Provide the [X, Y] coordinate of the cell's center where the given text is located.  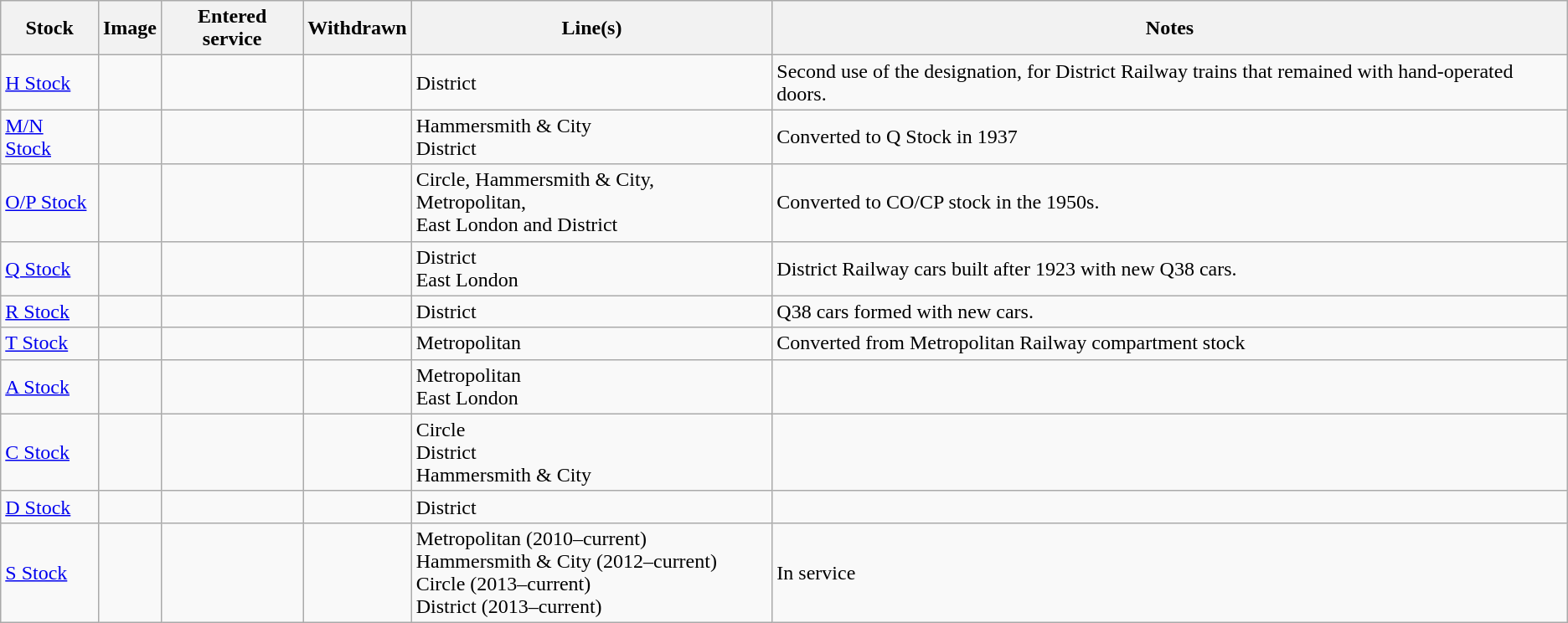
Image [129, 28]
Circle, Hammersmith & City, Metropolitan,East London and District [591, 203]
Entered service [231, 28]
Converted from Metropolitan Railway compartment stock [1169, 343]
Stock [50, 28]
Metropolitan [591, 343]
Second use of the designation, for District Railway trains that remained with hand-operated doors. [1169, 82]
T Stock [50, 343]
Q Stock [50, 268]
MetropolitanEast London [591, 387]
O/P Stock [50, 203]
Converted to Q Stock in 1937 [1169, 137]
Line(s) [591, 28]
H Stock [50, 82]
Notes [1169, 28]
D Stock [50, 507]
Hammersmith & CityDistrict [591, 137]
District Railway cars built after 1923 with new Q38 cars. [1169, 268]
DistrictEast London [591, 268]
Withdrawn [357, 28]
Q38 cars formed with new cars. [1169, 311]
S Stock [50, 573]
A Stock [50, 387]
C Stock [50, 452]
In service [1169, 573]
R Stock [50, 311]
Converted to CO/CP stock in the 1950s. [1169, 203]
Circle DistrictHammersmith & City [591, 452]
Metropolitan (2010–current)Hammersmith & City (2012–current)Circle (2013–current)District (2013–current) [591, 573]
M/N Stock [50, 137]
